Detect which cell encompasses the target text, then output its [X, Y] center coordinate. 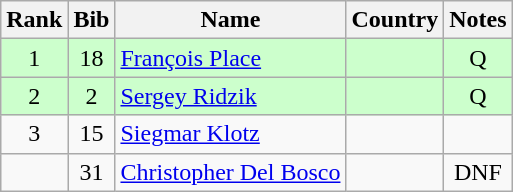
15 [92, 134]
DNF [478, 172]
Rank [34, 20]
Sergey Ridzik [230, 96]
Christopher Del Bosco [230, 172]
3 [34, 134]
31 [92, 172]
Name [230, 20]
18 [92, 58]
Country [395, 20]
François Place [230, 58]
Bib [92, 20]
1 [34, 58]
Notes [478, 20]
Siegmar Klotz [230, 134]
